Pinpoint the cell where the given text exists, returning its (x, y) midpoint coordinate. 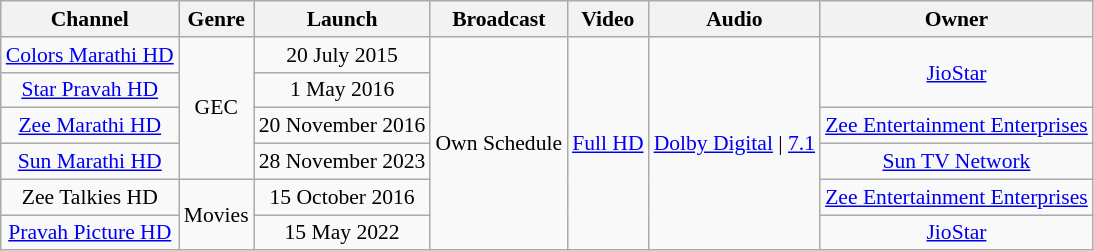
20 July 2015 (342, 55)
Video (608, 19)
Owner (956, 19)
28 November 2023 (342, 162)
Channel (90, 19)
Full HD (608, 144)
Launch (342, 19)
20 November 2016 (342, 126)
Star Pravah HD (90, 90)
15 October 2016 (342, 197)
Pravah Picture HD (90, 233)
Zee Talkies HD (90, 197)
Sun Marathi HD (90, 162)
15 May 2022 (342, 233)
Movies (216, 214)
Dolby Digital | 7.1 (735, 144)
Own Schedule (498, 144)
Genre (216, 19)
Audio (735, 19)
Sun TV Network (956, 162)
1 May 2016 (342, 90)
Colors Marathi HD (90, 55)
GEC (216, 108)
Zee Marathi HD (90, 126)
Broadcast (498, 19)
